Scan for the cell matching the given text and deliver its (x, y) coordinate at center. 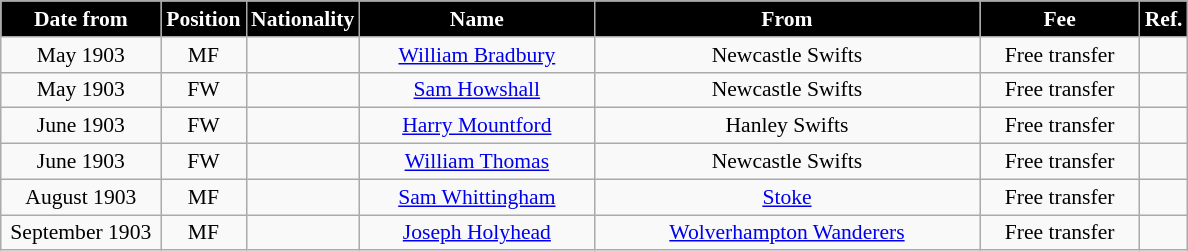
William Thomas (476, 162)
Nationality (302, 19)
Harry Mountford (476, 126)
Stoke (786, 197)
Name (476, 19)
August 1903 (81, 197)
William Bradbury (476, 55)
Fee (1060, 19)
Position (204, 19)
September 1903 (81, 233)
Sam Howshall (476, 90)
Hanley Swifts (786, 126)
From (786, 19)
Joseph Holyhead (476, 233)
Sam Whittingham (476, 197)
Wolverhampton Wanderers (786, 233)
Ref. (1164, 19)
Date from (81, 19)
